Pinpoint the cell where the given text exists, returning its [X, Y] midpoint coordinate. 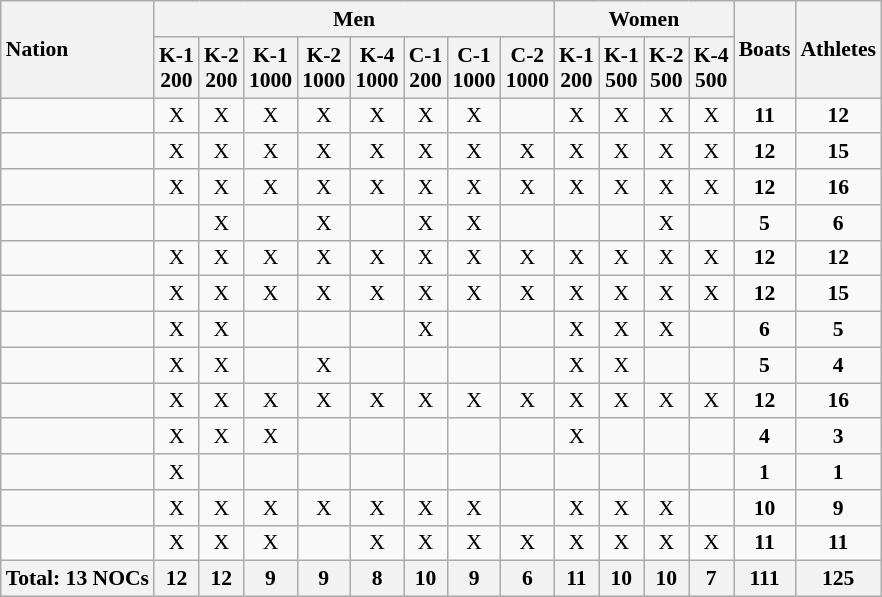
Total: 13 NOCs [78, 579]
7 [712, 579]
Nation [78, 50]
Boats [765, 50]
125 [838, 579]
K-2 1000 [324, 68]
K-4 1000 [376, 68]
Athletes [838, 50]
Women [644, 19]
111 [765, 579]
K-1 1000 [270, 68]
8 [376, 579]
C-1 200 [426, 68]
3 [838, 437]
K-1 500 [622, 68]
Men [354, 19]
C-1 1000 [474, 68]
K-2 200 [222, 68]
K-4 500 [712, 68]
C-2 1000 [528, 68]
K-2 500 [666, 68]
